Search for the cell housing the specified text and yield its [x, y] center coordinate. 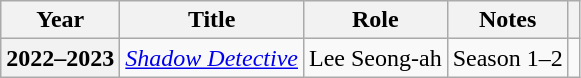
2022–2023 [60, 58]
Shadow Detective [212, 58]
Year [60, 20]
Role [375, 20]
Title [212, 20]
Season 1–2 [508, 58]
Lee Seong-ah [375, 58]
Notes [508, 20]
